Detect which cell encompasses the target text, then output its [X, Y] center coordinate. 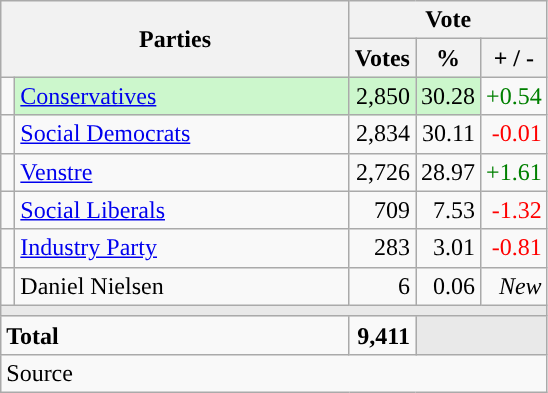
30.28 [448, 96]
Social Liberals [182, 210]
2,850 [382, 96]
+ / - [514, 58]
-0.01 [514, 134]
New [514, 286]
Vote [448, 20]
+0.54 [514, 96]
-0.81 [514, 248]
6 [382, 286]
28.97 [448, 172]
9,411 [382, 335]
Industry Party [182, 248]
3.01 [448, 248]
Parties [176, 39]
2,726 [382, 172]
Total [176, 335]
Social Democrats [182, 134]
Daniel Nielsen [182, 286]
Venstre [182, 172]
Source [274, 373]
0.06 [448, 286]
2,834 [382, 134]
-1.32 [514, 210]
Conservatives [182, 96]
30.11 [448, 134]
283 [382, 248]
709 [382, 210]
% [448, 58]
+1.61 [514, 172]
Votes [382, 58]
7.53 [448, 210]
